Identify which cell holds the provided text, then report its [X, Y] central coordinate. 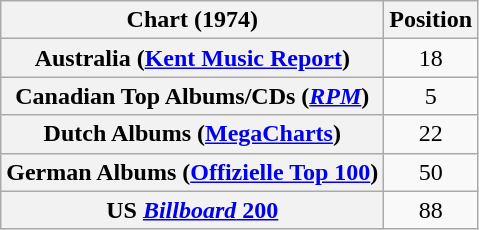
Dutch Albums (MegaCharts) [192, 134]
50 [431, 172]
US Billboard 200 [192, 210]
88 [431, 210]
18 [431, 58]
Chart (1974) [192, 20]
Australia (Kent Music Report) [192, 58]
Canadian Top Albums/CDs (RPM) [192, 96]
22 [431, 134]
German Albums (Offizielle Top 100) [192, 172]
5 [431, 96]
Position [431, 20]
